Identify which cell holds the provided text, then report its (x, y) central coordinate. 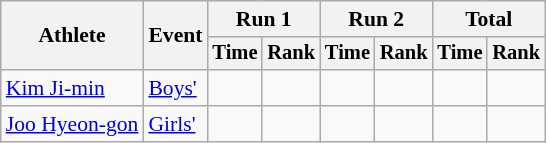
Boys' (175, 88)
Run 1 (263, 19)
Event (175, 36)
Joo Hyeon-gon (72, 124)
Kim Ji-min (72, 88)
Girls' (175, 124)
Total (488, 19)
Athlete (72, 36)
Run 2 (376, 19)
